Output the (x, y) coordinate of the center of the cell containing the given text.  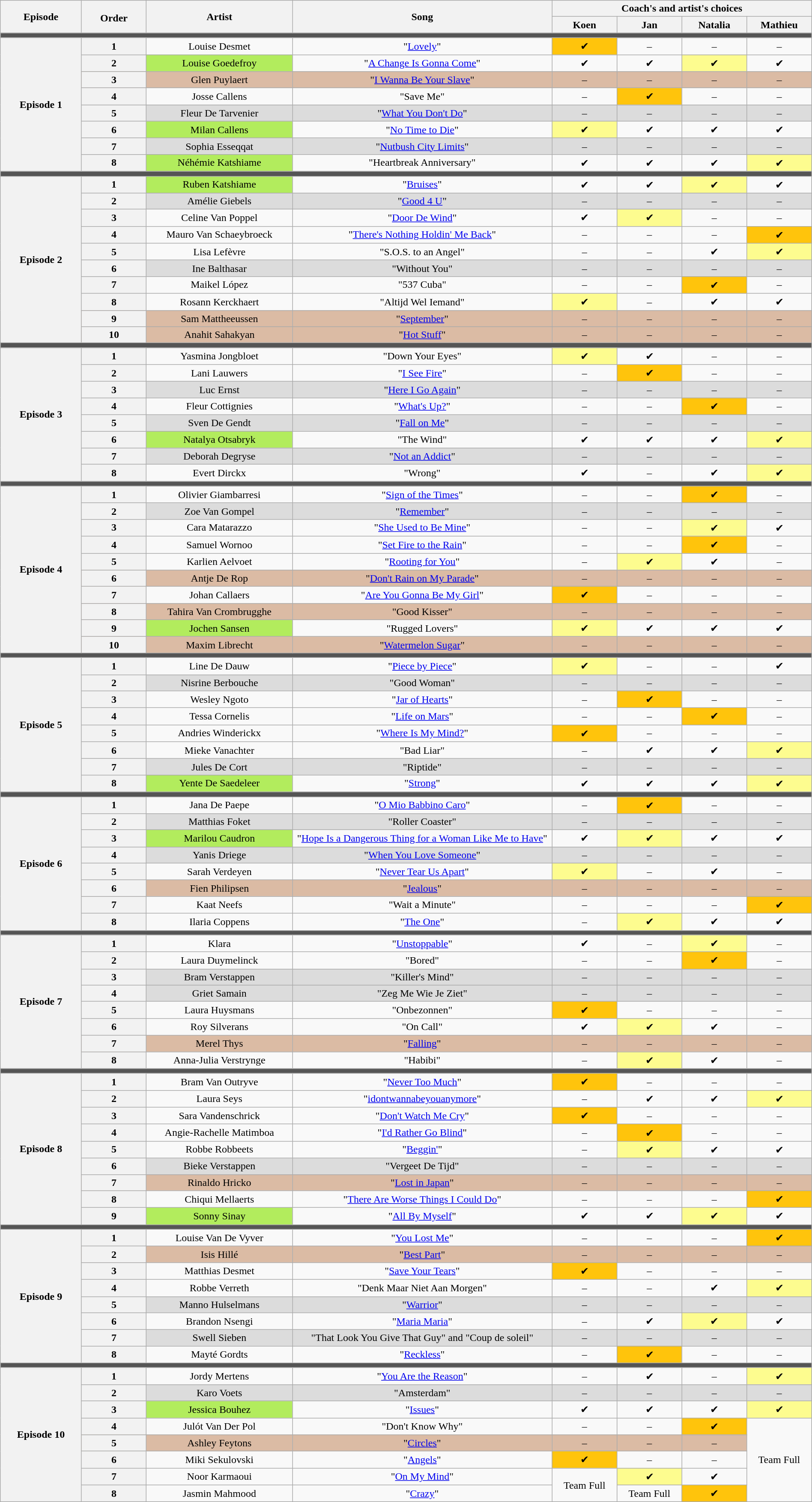
"O Mio Babbino Caro" (422, 805)
"A Change Is Gonna Come" (422, 63)
"What's Up?" (422, 406)
Laura Seys (219, 1099)
Sven De Gendt (219, 423)
Sam Mattheeussen (219, 318)
Laura Huysmans (219, 1010)
Ine Balthasar (219, 268)
Line De Dauw (219, 666)
Rinaldo Hricko (219, 1182)
Episode (41, 17)
"She Used to Be Mine" (422, 528)
"Don't Rain on My Parade" (422, 578)
"Amsterdam" (422, 1393)
Luc Ernst (219, 390)
"Down Your Eyes" (422, 356)
Angie-Rachelle Matimboa (219, 1133)
Episode 1 (41, 105)
Natalia (714, 25)
"Nutbush City Limits" (422, 146)
Jessica Bouhez (219, 1409)
"No Time to Die" (422, 130)
"Door De Wind" (422, 218)
"All By Myself" (422, 1216)
Jan (650, 25)
Mayté Gordts (219, 1355)
Fien Philipsen (219, 888)
Jochen Sansen (219, 628)
Swell Sieben (219, 1338)
"537 Cuba" (422, 285)
Josse Callens (219, 96)
"Without You" (422, 268)
Robbe Verreth (219, 1288)
"Piece by Piece" (422, 666)
Episode 10 (41, 1435)
Louise Goedefroy (219, 63)
Koen (585, 25)
Song (422, 17)
Rosann Kerckhaert (219, 302)
"Good Kisser" (422, 612)
"September" (422, 318)
"When You Love Someone" (422, 855)
"Remember" (422, 511)
Karo Voets (219, 1393)
"There's Nothing Holdin' Me Back" (422, 235)
Nisrine Berbouche (219, 683)
Maxim Librecht (219, 645)
Bram Verstappen (219, 977)
"Wait a Minute" (422, 905)
Jules De Cort (219, 767)
"There Are Worse Things I Could Do" (422, 1199)
"Onbezonnen" (422, 1010)
"Set Fire to the Rain" (422, 545)
Anna-Julia Verstrynge (219, 1060)
"Unstoppable" (422, 944)
Artist (219, 17)
Sarah Verdeyen (219, 872)
Fleur Cottignies (219, 406)
"Life on Mars" (422, 717)
Matthias Desmet (219, 1271)
"Never Too Much" (422, 1082)
Yasmina Jongbloet (219, 356)
"Angels" (422, 1460)
"Save Me" (422, 96)
"Jar of Hearts" (422, 699)
"On Call" (422, 1027)
"idontwannabeyouanymore" (422, 1099)
"Circles" (422, 1443)
Bram Van Outryve (219, 1082)
Maikel López (219, 285)
Mieke Vanachter (219, 750)
"Save Your Tears" (422, 1271)
Cara Matarazzo (219, 528)
"Falling" (422, 1043)
"You Are the Reason" (422, 1376)
Milan Callens (219, 130)
Samuel Wornoo (219, 545)
"Hot Stuff" (422, 335)
"Don't Watch Me Cry" (422, 1116)
"Bored" (422, 961)
"Fall on Me" (422, 423)
"Habibi" (422, 1060)
Episode 6 (41, 863)
Zoe Van Gompel (219, 511)
Kaat Neefs (219, 905)
"Are You Gonna Be My Girl" (422, 595)
"Never Tear Us Apart" (422, 872)
"Riptide" (422, 767)
"Jealous" (422, 888)
"Strong" (422, 783)
Episode 4 (41, 570)
"Bruises" (422, 185)
Tahira Van Crombrugghe (219, 612)
Coach's and artist's choices (682, 9)
Ruben Katshiame (219, 185)
"Bad Liar" (422, 750)
"Best Part" (422, 1254)
"I See Fire" (422, 373)
"The One" (422, 922)
"Don't Know Why" (422, 1426)
Laura Duymelinck (219, 961)
"Not an Addict" (422, 456)
"Rooting for You" (422, 562)
Lani Lauwers (219, 373)
Bieke Verstappen (219, 1166)
"Good 4 U" (422, 201)
Yente De Saedeleer (219, 783)
"Wrong" (422, 473)
Deborah Degryse (219, 456)
"Reckless" (422, 1355)
Manno Hulselmans (219, 1305)
"Zeg Me Wie Je Ziet" (422, 993)
Andries Winderickx (219, 733)
Natalya Otsabryk (219, 439)
"Killer's Mind" (422, 977)
Jasmin Mahmood (219, 1493)
Yanis Driege (219, 855)
"Sign of the Times" (422, 495)
Karlien Aelvoet (219, 562)
"Beggin'" (422, 1150)
Episode 8 (41, 1149)
"Denk Maar Niet Aan Morgen" (422, 1288)
Chiqui Mellaerts (219, 1199)
Fleur De Tarvenier (219, 113)
Glen Puylaert (219, 80)
"Watermelon Sugar" (422, 645)
Mauro Van Schaeybroeck (219, 235)
"Here I Go Again" (422, 390)
Brandon Nsengi (219, 1321)
Lisa Lefèvre (219, 252)
Olivier Giambarresi (219, 495)
"Lost in Japan" (422, 1182)
"Issues" (422, 1409)
"S.O.S. to an Angel" (422, 252)
Merel Thys (219, 1043)
Roy Silverans (219, 1027)
"What You Don't Do" (422, 113)
"Roller Coaster" (422, 822)
Order (114, 17)
Wesley Ngoto (219, 699)
Isis Hillé (219, 1254)
Antje De Rop (219, 578)
Sophia Esseqqat (219, 146)
Tessa Cornelis (219, 717)
Néhémie Katshiame (219, 163)
"That Look You Give That Guy" and "Coup de soleil" (422, 1338)
Marilou Caudron (219, 839)
Mathieu (779, 25)
Johan Callaers (219, 595)
Miki Sekulovski (219, 1460)
Episode 2 (41, 260)
"Lovely" (422, 46)
Jana De Paepe (219, 805)
Episode 5 (41, 725)
Episode 9 (41, 1296)
Jordy Mertens (219, 1376)
"I Wanna Be Your Slave" (422, 80)
Ashley Feytons (219, 1443)
"Good Woman" (422, 683)
Louise Van De Vyver (219, 1238)
Julót Van Der Pol (219, 1426)
"The Wind" (422, 439)
Episode 3 (41, 415)
"I'd Rather Go Blind" (422, 1133)
Episode 7 (41, 1002)
"Vergeet De Tijd" (422, 1166)
"Where Is My Mind?" (422, 733)
"Rugged Lovers" (422, 628)
Louise Desmet (219, 46)
Sonny Sinay (219, 1216)
Matthias Foket (219, 822)
"Maria Maria" (422, 1321)
"You Lost Me" (422, 1238)
Anahit Sahakyan (219, 335)
Ilaria Coppens (219, 922)
"Crazy" (422, 1493)
Celine Van Poppel (219, 218)
Klara (219, 944)
Amélie Giebels (219, 201)
Griet Samain (219, 993)
Robbe Robbeets (219, 1150)
"Altijd Wel Iemand" (422, 302)
Noor Karmaoui (219, 1477)
"On My Mind" (422, 1477)
"Hope Is a Dangerous Thing for a Woman Like Me to Have" (422, 839)
Sara Vandenschrick (219, 1116)
"Heartbreak Anniversary" (422, 163)
"Warrior" (422, 1305)
Evert Dirckx (219, 473)
